Output the (X, Y) coordinate of the center of the cell containing the given text.  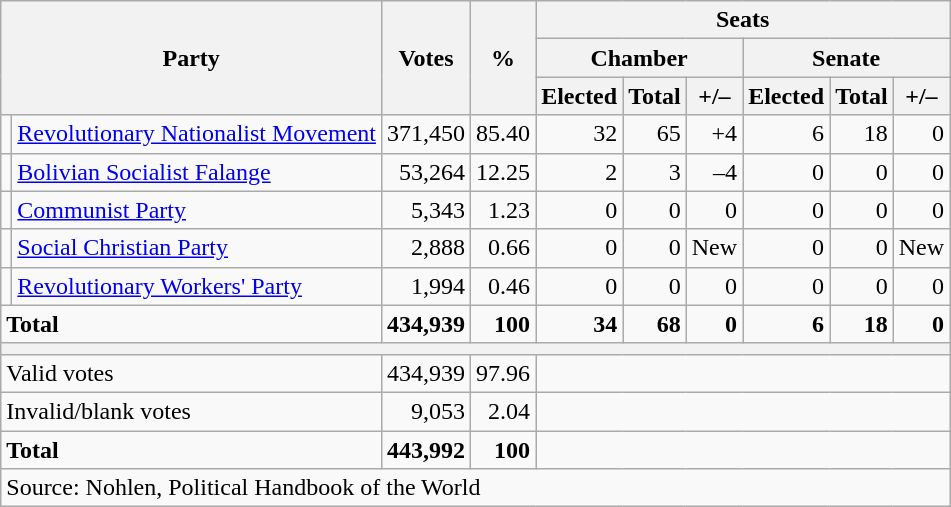
3 (655, 172)
12.25 (504, 172)
Seats (743, 20)
53,264 (426, 172)
+4 (714, 134)
32 (580, 134)
1,994 (426, 286)
5,343 (426, 210)
Source: Nohlen, Political Handbook of the World (476, 488)
0.66 (504, 248)
Social Christian Party (197, 248)
Party (192, 58)
2.04 (504, 411)
Votes (426, 58)
443,992 (426, 449)
Bolivian Socialist Falange (197, 172)
2 (580, 172)
9,053 (426, 411)
Communist Party (197, 210)
68 (655, 324)
2,888 (426, 248)
97.96 (504, 373)
Senate (846, 58)
Revolutionary Workers' Party (197, 286)
1.23 (504, 210)
65 (655, 134)
–4 (714, 172)
Valid votes (192, 373)
Invalid/blank votes (192, 411)
Chamber (640, 58)
0.46 (504, 286)
% (504, 58)
Revolutionary Nationalist Movement (197, 134)
371,450 (426, 134)
34 (580, 324)
85.40 (504, 134)
